Determine the (X, Y) coordinate at the center of the cell enclosing the given text.  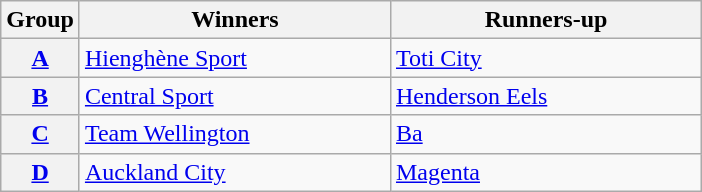
Hienghène Sport (234, 58)
Magenta (546, 172)
Group (40, 20)
A (40, 58)
Toti City (546, 58)
Central Sport (234, 96)
Ba (546, 134)
Runners-up (546, 20)
D (40, 172)
C (40, 134)
Auckland City (234, 172)
B (40, 96)
Team Wellington (234, 134)
Henderson Eels (546, 96)
Winners (234, 20)
